From the cell containing the given text, extract its center point as [x, y] coordinate. 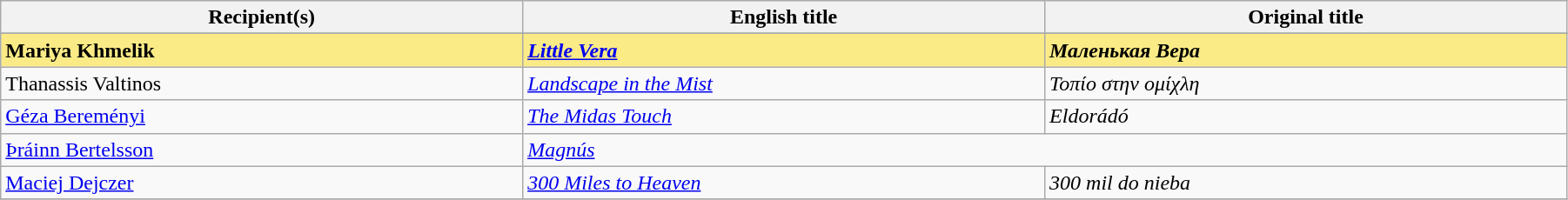
Mariya Khmelik [262, 50]
Little Vera [784, 50]
The Midas Touch [784, 117]
300 Miles to Heaven [784, 183]
English title [784, 17]
Magnús [1045, 150]
Recipient(s) [262, 17]
Τοπίο στην ομίχλη [1306, 83]
Eldorádó [1306, 117]
Þráinn Bertelsson [262, 150]
Géza Bereményi [262, 117]
Maciej Dejczer [262, 183]
300 mil do nieba [1306, 183]
Thanassis Valtinos [262, 83]
Original title [1306, 17]
Landscape in the Mist [784, 83]
Маленькая Вера [1306, 50]
